Return the (x, y) coordinate for the center point of the cell that contains the specified text.  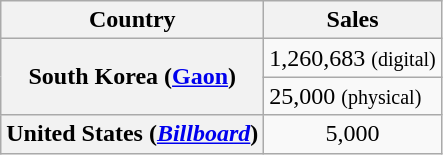
5,000 (352, 134)
United States (Billboard) (132, 134)
25,000 (physical) (352, 96)
South Korea (Gaon) (132, 77)
Sales (352, 20)
1,260,683 (digital) (352, 58)
Country (132, 20)
